Provide the [x, y] coordinate of the cell's center where the given text is located.  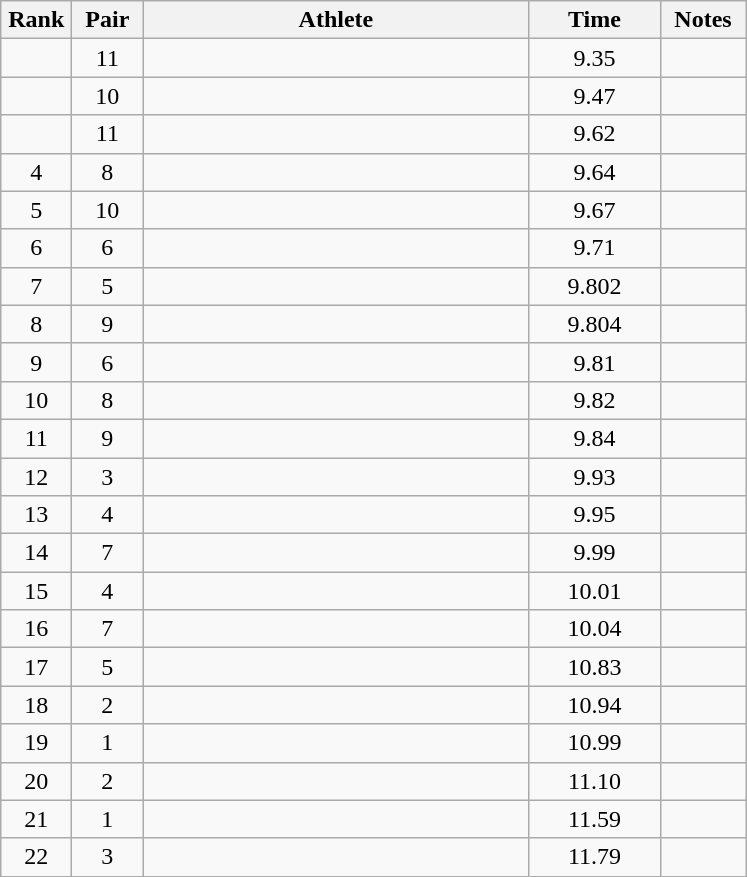
11.59 [594, 819]
10.94 [594, 705]
10.83 [594, 667]
9.99 [594, 553]
Time [594, 20]
20 [36, 781]
9.71 [594, 248]
18 [36, 705]
9.93 [594, 477]
10.04 [594, 629]
Athlete [336, 20]
14 [36, 553]
12 [36, 477]
Pair [108, 20]
9.95 [594, 515]
9.47 [594, 96]
9.67 [594, 210]
9.35 [594, 58]
10.01 [594, 591]
16 [36, 629]
13 [36, 515]
10.99 [594, 743]
9.804 [594, 324]
9.81 [594, 362]
Notes [703, 20]
9.64 [594, 172]
Rank [36, 20]
21 [36, 819]
9.84 [594, 438]
11.10 [594, 781]
9.82 [594, 400]
22 [36, 857]
15 [36, 591]
17 [36, 667]
9.62 [594, 134]
19 [36, 743]
11.79 [594, 857]
9.802 [594, 286]
